Return [X, Y] of the center of cell containing provided text 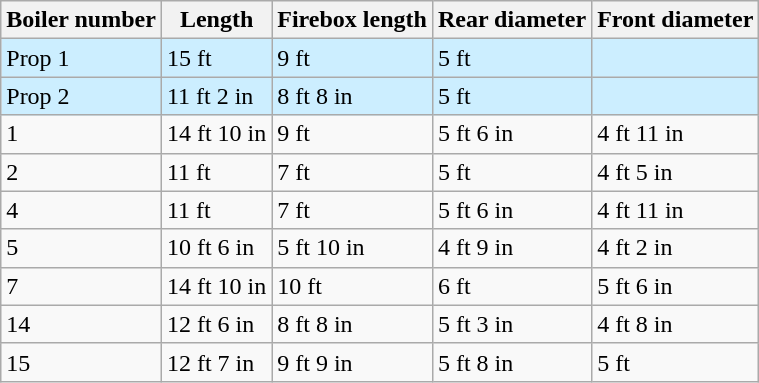
12 ft 7 in [216, 362]
5 ft 3 in [512, 324]
1 [82, 134]
2 [82, 172]
7 [82, 286]
5 [82, 248]
4 [82, 210]
4 ft 2 in [676, 248]
4 ft 8 in [676, 324]
4 ft 5 in [676, 172]
10 ft 6 in [216, 248]
6 ft [512, 286]
Length [216, 20]
10 ft [352, 286]
5 ft 10 in [352, 248]
9 ft 9 in [352, 362]
11 ft 2 in [216, 96]
4 ft 9 in [512, 248]
5 ft 8 in [512, 362]
15 [82, 362]
Firebox length [352, 20]
Prop 1 [82, 58]
12 ft 6 in [216, 324]
Boiler number [82, 20]
14 [82, 324]
15 ft [216, 58]
Front diameter [676, 20]
Prop 2 [82, 96]
Rear diameter [512, 20]
